Identify which cell holds the provided text, then report its [x, y] central coordinate. 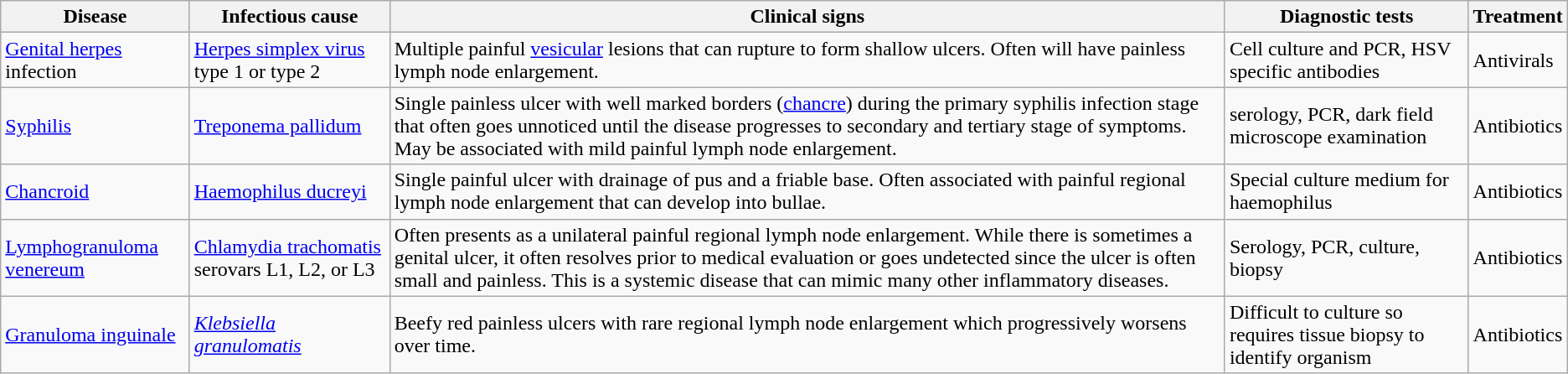
Chancroid [95, 191]
Treponema pallidum [290, 126]
Klebsiella granulomatis [290, 335]
Beefy red painless ulcers with rare regional lymph node enlargement which progressively worsens over time. [807, 335]
Special culture medium for haemophilus [1347, 191]
Treatment [1518, 17]
serology, PCR, dark field microscope examination [1347, 126]
Chlamydia trachomatis serovars L1, L2, or L3 [290, 257]
Cell culture and PCR, HSV specific antibodies [1347, 60]
Lymphogranuloma venereum [95, 257]
Syphilis [95, 126]
Multiple painful vesicular lesions that can rupture to form shallow ulcers. Often will have painless lymph node enlargement. [807, 60]
Clinical signs [807, 17]
Difficult to culture so requires tissue biopsy to identify organism [1347, 335]
Genital herpes infection [95, 60]
Antivirals [1518, 60]
Haemophilus ducreyi [290, 191]
Infectious cause [290, 17]
Serology, PCR, culture, biopsy [1347, 257]
Herpes simplex virus type 1 or type 2 [290, 60]
Diagnostic tests [1347, 17]
Granuloma inguinale [95, 335]
Disease [95, 17]
